Detect which cell encompasses the target text, then output its (x, y) center coordinate. 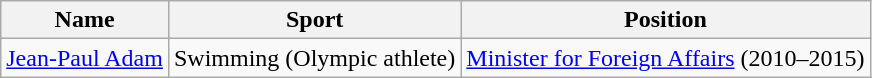
Name (85, 20)
Sport (314, 20)
Swimming (Olympic athlete) (314, 58)
Position (666, 20)
Minister for Foreign Affairs (2010–2015) (666, 58)
Jean-Paul Adam (85, 58)
